Scan for the cell matching the given text and deliver its [X, Y] coordinate at center. 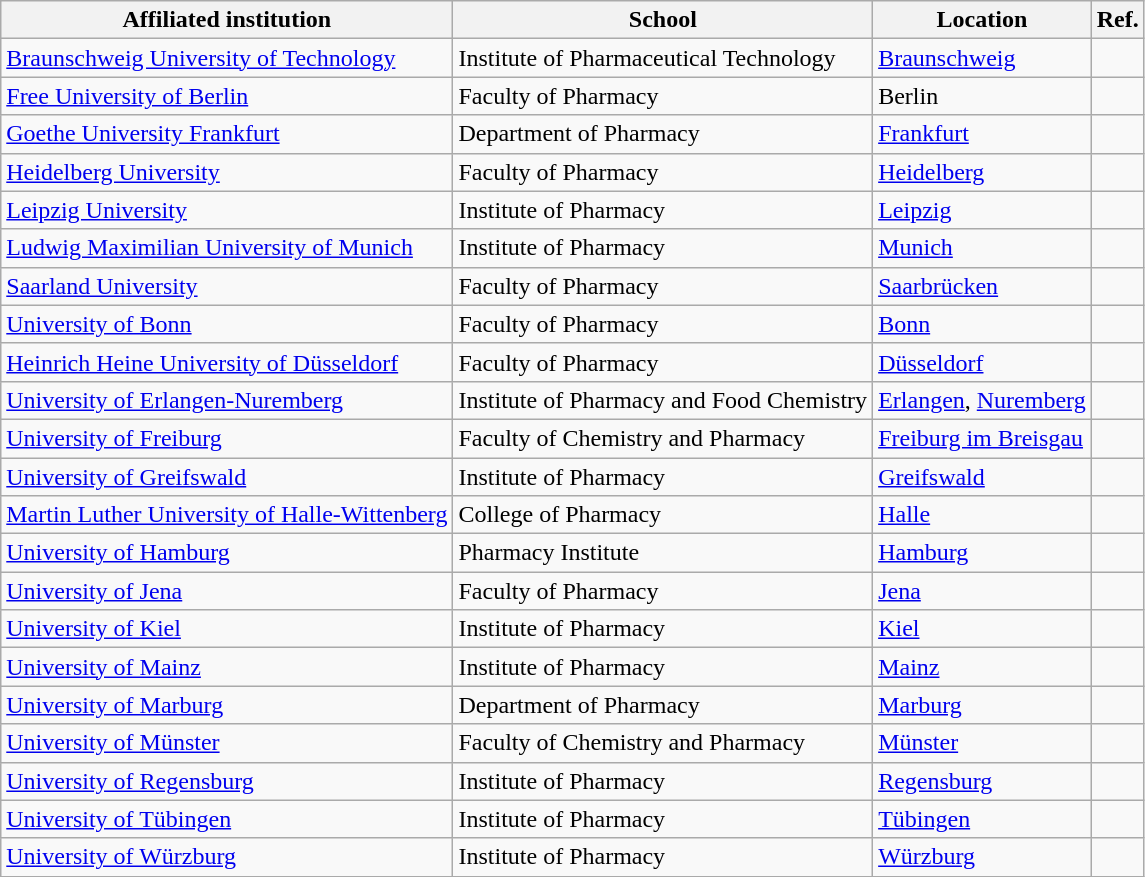
Institute of Pharmaceutical Technology [663, 58]
Affiliated institution [227, 20]
University of Hamburg [227, 553]
Kiel [982, 629]
Ludwig Maximilian University of Munich [227, 248]
Würzburg [982, 857]
Düsseldorf [982, 362]
University of Bonn [227, 324]
Goethe University Frankfurt [227, 134]
Greifswald [982, 477]
University of Freiburg [227, 438]
University of Jena [227, 591]
University of Würzburg [227, 857]
School [663, 20]
Location [982, 20]
Frankfurt [982, 134]
Leipzig University [227, 210]
Regensburg [982, 781]
Saarbrücken [982, 286]
University of Mainz [227, 667]
Braunschweig University of Technology [227, 58]
Heinrich Heine University of Düsseldorf [227, 362]
Leipzig [982, 210]
Münster [982, 743]
University of Münster [227, 743]
University of Tübingen [227, 819]
College of Pharmacy [663, 515]
Ref. [1118, 20]
Freiburg im Breisgau [982, 438]
University of Kiel [227, 629]
Erlangen, Nuremberg [982, 400]
University of Regensburg [227, 781]
Martin Luther University of Halle-Wittenberg [227, 515]
Hamburg [982, 553]
Marburg [982, 705]
Saarland University [227, 286]
Munich [982, 248]
Jena [982, 591]
University of Greifswald [227, 477]
Pharmacy Institute [663, 553]
Berlin [982, 96]
University of Marburg [227, 705]
Bonn [982, 324]
Institute of Pharmacy and Food Chemistry [663, 400]
Heidelberg University [227, 172]
Heidelberg [982, 172]
Mainz [982, 667]
University of Erlangen-Nuremberg [227, 400]
Braunschweig [982, 58]
Free University of Berlin [227, 96]
Tübingen [982, 819]
Halle [982, 515]
